Capture the cell that displays the provided text and extract its [x, y] central coordinate. 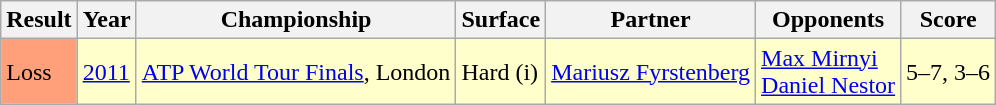
Opponents [828, 20]
ATP World Tour Finals, London [296, 72]
Result [39, 20]
Hard (i) [501, 72]
Year [106, 20]
Partner [651, 20]
Loss [39, 72]
2011 [106, 72]
Surface [501, 20]
Max Mirnyi Daniel Nestor [828, 72]
Mariusz Fyrstenberg [651, 72]
5–7, 3–6 [948, 72]
Championship [296, 20]
Score [948, 20]
